Search for the cell housing the specified text and yield its [x, y] center coordinate. 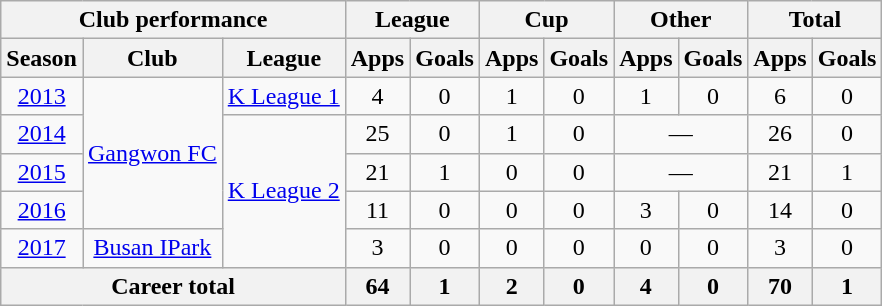
K League 2 [284, 191]
Career total [174, 286]
Total [815, 20]
2017 [42, 248]
6 [780, 96]
Club performance [174, 20]
14 [780, 210]
Busan IPark [152, 248]
25 [377, 134]
K League 1 [284, 96]
26 [780, 134]
Club [152, 58]
Gangwon FC [152, 153]
64 [377, 286]
2015 [42, 172]
Other [681, 20]
70 [780, 286]
Season [42, 58]
2 [511, 286]
11 [377, 210]
2016 [42, 210]
2014 [42, 134]
Cup [546, 20]
2013 [42, 96]
